Extract the [x, y] coordinate from the center of the cell holding the provided text.  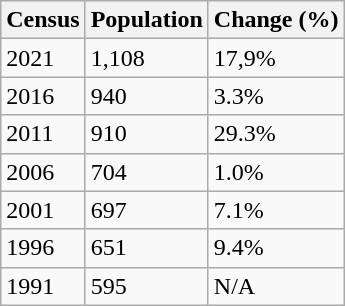
697 [146, 210]
1.0% [276, 172]
2021 [43, 58]
29.3% [276, 134]
651 [146, 248]
Population [146, 20]
940 [146, 96]
1996 [43, 248]
595 [146, 286]
704 [146, 172]
9.4% [276, 248]
2016 [43, 96]
Census [43, 20]
17,9% [276, 58]
1,108 [146, 58]
Change (%) [276, 20]
7.1% [276, 210]
1991 [43, 286]
2011 [43, 134]
N/A [276, 286]
3.3% [276, 96]
910 [146, 134]
2006 [43, 172]
2001 [43, 210]
